Return [X, Y] of the center of cell containing provided text 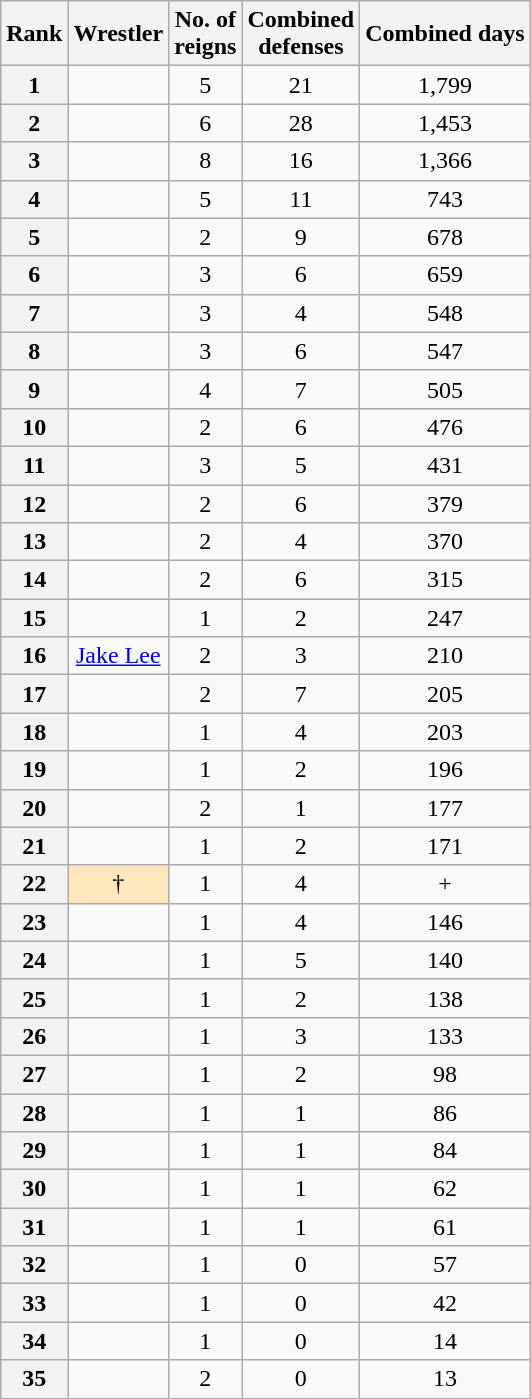
18 [34, 732]
659 [445, 275]
146 [445, 922]
1,453 [445, 123]
431 [445, 465]
210 [445, 656]
140 [445, 960]
678 [445, 237]
177 [445, 808]
1,799 [445, 85]
12 [34, 503]
27 [34, 1074]
17 [34, 694]
32 [34, 1265]
Wrestler [118, 34]
203 [445, 732]
31 [34, 1227]
61 [445, 1227]
10 [34, 427]
743 [445, 199]
29 [34, 1151]
247 [445, 618]
19 [34, 770]
Rank [34, 34]
26 [34, 1036]
86 [445, 1113]
133 [445, 1036]
34 [34, 1341]
33 [34, 1303]
370 [445, 542]
171 [445, 846]
548 [445, 313]
476 [445, 427]
35 [34, 1379]
1,366 [445, 161]
315 [445, 580]
205 [445, 694]
No. ofreigns [206, 34]
138 [445, 998]
24 [34, 960]
57 [445, 1265]
23 [34, 922]
98 [445, 1074]
84 [445, 1151]
+ [445, 884]
379 [445, 503]
505 [445, 389]
30 [34, 1189]
Combined days [445, 34]
196 [445, 770]
Jake Lee [118, 656]
15 [34, 618]
62 [445, 1189]
† [118, 884]
22 [34, 884]
42 [445, 1303]
20 [34, 808]
547 [445, 351]
25 [34, 998]
Combineddefenses [301, 34]
